Return [X, Y] of the center of cell containing provided text 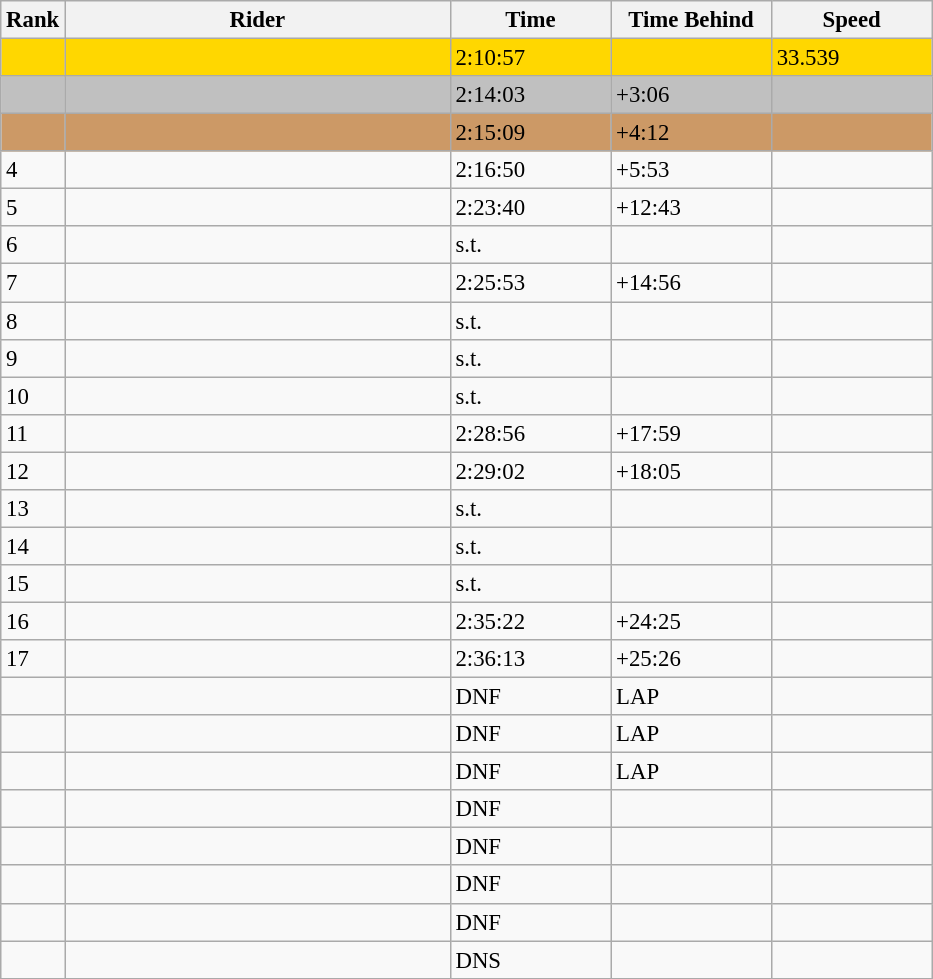
16 [33, 621]
10 [33, 396]
Time Behind [692, 20]
2:10:57 [530, 58]
6 [33, 245]
Rank [33, 20]
33.539 [852, 58]
9 [33, 358]
4 [33, 170]
7 [33, 283]
+24:25 [692, 621]
2:15:09 [530, 133]
DNS [530, 960]
+4:12 [692, 133]
Rider [258, 20]
8 [33, 321]
12 [33, 471]
2:35:22 [530, 621]
+12:43 [692, 208]
Speed [852, 20]
Time [530, 20]
17 [33, 659]
11 [33, 433]
14 [33, 546]
2:36:13 [530, 659]
+18:05 [692, 471]
2:16:50 [530, 170]
+5:53 [692, 170]
2:25:53 [530, 283]
2:28:56 [530, 433]
+25:26 [692, 659]
+3:06 [692, 95]
2:29:02 [530, 471]
5 [33, 208]
+14:56 [692, 283]
+17:59 [692, 433]
2:23:40 [530, 208]
13 [33, 509]
15 [33, 584]
2:14:03 [530, 95]
